Determine the (x, y) coordinate at the center of the cell enclosing the given text.  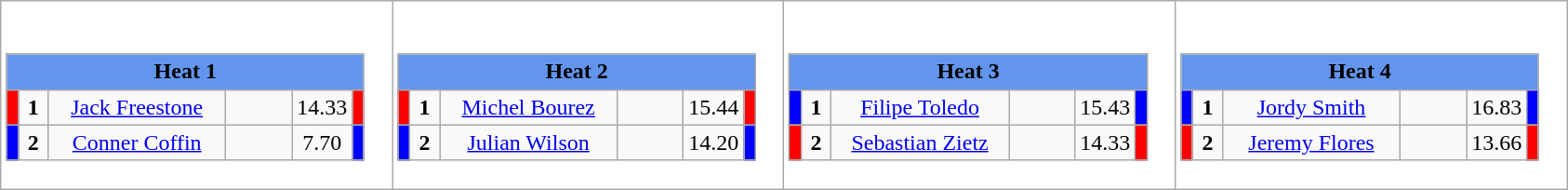
Jordy Smith (1311, 107)
Heat 2 (577, 72)
Heat 2 1 Michel Bourez 15.44 2 Julian Wilson 14.20 (588, 95)
13.66 (1497, 142)
14.20 (714, 142)
Julian Wilson (528, 142)
Michel Bourez (528, 107)
15.44 (714, 107)
Conner Coffin (138, 142)
15.43 (1105, 107)
Heat 4 (1360, 72)
Heat 4 1 Jordy Smith 16.83 2 Jeremy Flores 13.66 (1371, 95)
Jeremy Flores (1311, 142)
Heat 1 (185, 72)
Filipe Toledo (921, 107)
Heat 3 (968, 72)
7.70 (322, 142)
Sebastian Zietz (921, 142)
Heat 3 1 Filipe Toledo 15.43 2 Sebastian Zietz 14.33 (980, 95)
16.83 (1497, 107)
Jack Freestone (138, 107)
Heat 1 1 Jack Freestone 14.33 2 Conner Coffin 7.70 (197, 95)
